For the text-containing cell, return its midpoint in (x, y) coordinate format. 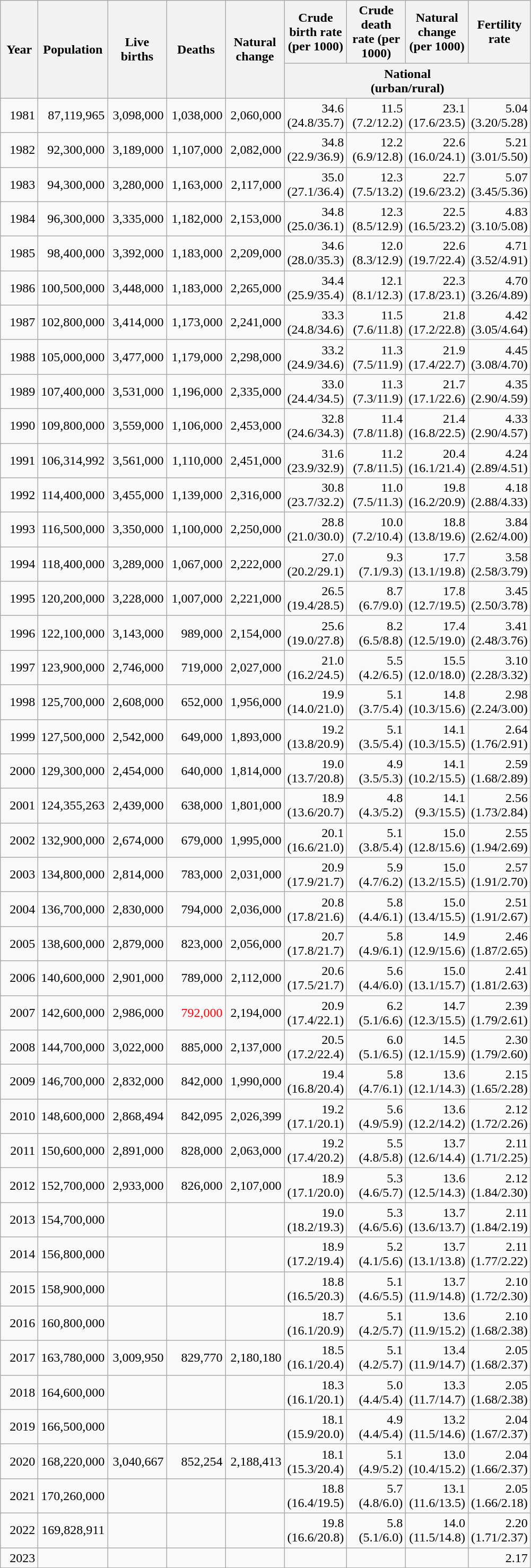
2,439,000 (137, 805)
106,314,992 (73, 460)
2,891,000 (137, 1151)
13.0 (10.4/15.2) (437, 1461)
2005 (19, 943)
2016 (19, 1323)
2,298,000 (255, 356)
823,000 (196, 943)
1997 (19, 667)
13.7 (13.1/13.8) (437, 1254)
2010 (19, 1116)
30.8 (23.7/32.2) (316, 495)
3,414,000 (137, 323)
18.9 (17.1/20.0) (316, 1185)
17.8 (12.7/19.5) (437, 598)
2008 (19, 1047)
120,200,000 (73, 598)
3,455,000 (137, 495)
2,027,000 (255, 667)
10.0 (7.2/10.4) (377, 529)
11.3 (7.3/11.9) (377, 391)
166,500,000 (73, 1427)
2,879,000 (137, 943)
2.59 (1.68/2.89) (500, 771)
2,933,000 (137, 1185)
3,392,000 (137, 254)
5.07 (3.45/5.36) (500, 185)
3,561,000 (137, 460)
107,400,000 (73, 391)
11.0 (7.5/11.3) (377, 495)
18.8 (16.5/20.3) (316, 1289)
17.7 (13.1/19.8) (437, 564)
20.4 (16.1/21.4) (437, 460)
12.1 (8.1/12.3) (377, 288)
158,900,000 (73, 1289)
11.5 (7.2/12.2) (377, 116)
2.51 (1.91/2.67) (500, 909)
18.9 (17.2/19.4) (316, 1254)
8.7 (6.7/9.0) (377, 598)
Fertility rate (500, 32)
2.05 (1.68/2.38) (500, 1392)
4.71 (3.52/4.91) (500, 254)
2.11 (1.71/2.25) (500, 1151)
1,990,000 (255, 1082)
2.15 (1.65/2.28) (500, 1082)
2.30 (1.79/2.60) (500, 1047)
21.4 (16.8/22.5) (437, 425)
3,040,667 (137, 1461)
2002 (19, 840)
1,007,000 (196, 598)
2.11 (1.84/2.19) (500, 1220)
2,026,399 (255, 1116)
2.57 (1.91/2.70) (500, 874)
4.70 (3.26/4.89) (500, 288)
2.12 (1.84/2.30) (500, 1185)
123,900,000 (73, 667)
2,316,000 (255, 495)
5.5 (4.8/5.8) (377, 1151)
2,454,000 (137, 771)
116,500,000 (73, 529)
638,000 (196, 805)
18.1 (15.3/20.4) (316, 1461)
102,800,000 (73, 323)
5.8 (5.1/6.0) (377, 1530)
2,082,000 (255, 150)
1,173,000 (196, 323)
87,119,965 (73, 116)
794,000 (196, 909)
134,800,000 (73, 874)
19.2 (13.8/20.9) (316, 736)
2,180,180 (255, 1358)
2021 (19, 1496)
26.5 (19.4/28.5) (316, 598)
13.2 (11.5/14.6) (437, 1427)
14.0 (11.5/14.8) (437, 1530)
160,800,000 (73, 1323)
169,828,911 (73, 1530)
6.0 (5.1/6.5) (377, 1047)
2,608,000 (137, 702)
129,300,000 (73, 771)
18.5 (16.1/20.4) (316, 1358)
2.56 (1.73/2.84) (500, 805)
124,355,263 (73, 805)
18.3 (16.1/20.1) (316, 1392)
13.1 (11.6/13.5) (437, 1496)
21.9 (17.4/22.7) (437, 356)
33.3 (24.8/34.6) (316, 323)
156,800,000 (73, 1254)
13.3 (11.7/14.7) (437, 1392)
19.0 (18.2/19.3) (316, 1220)
2,137,000 (255, 1047)
829,770 (196, 1358)
3,350,000 (137, 529)
1,182,000 (196, 219)
154,700,000 (73, 1220)
22.5 (16.5/23.2) (437, 219)
19.4 (16.8/20.4) (316, 1082)
2001 (19, 805)
1,106,000 (196, 425)
2,154,000 (255, 633)
3,448,000 (137, 288)
21.7 (17.1/22.6) (437, 391)
142,600,000 (73, 1012)
3,335,000 (137, 219)
3,098,000 (137, 116)
2013 (19, 1220)
Crude birth rate (per 1000) (316, 32)
23.1 (17.6/23.5) (437, 116)
4.9 (4.4/5.4) (377, 1427)
27.0 (20.2/29.1) (316, 564)
170,260,000 (73, 1496)
144,700,000 (73, 1047)
1981 (19, 116)
19.2 (17.4/20.2) (316, 1151)
5.7 (4.8/6.0) (377, 1496)
20.5 (17.2/22.4) (316, 1047)
5.6 (4.9/5.9) (377, 1116)
2000 (19, 771)
14.5 (12.1/15.9) (437, 1047)
18.7 (16.1/20.9) (316, 1323)
2017 (19, 1358)
2015 (19, 1289)
14.9 (12.9/15.6) (437, 943)
1984 (19, 219)
18.9 (13.6/20.7) (316, 805)
140,600,000 (73, 978)
National(urban/rural) (407, 81)
14.1 (10.3/15.5) (437, 736)
842,095 (196, 1116)
2,986,000 (137, 1012)
2.04 (1.66/2.37) (500, 1461)
5.1 (3.7/5.4) (377, 702)
5.9 (4.7/6.2) (377, 874)
5.3 (4.6/5.7) (377, 1185)
34.6 (28.0/35.3) (316, 254)
Crude death rate (per 1000) (377, 32)
2,056,000 (255, 943)
5.3 (4.6/5.6) (377, 1220)
4.35 (2.90/4.59) (500, 391)
20.8 (17.8/21.6) (316, 909)
96,300,000 (73, 219)
14.8 (10.3/15.6) (437, 702)
13.7 (12.6/14.4) (437, 1151)
2.04 (1.67/2.37) (500, 1427)
19.8 (16.2/20.9) (437, 495)
2012 (19, 1185)
Natural change (255, 49)
5.2 (4.1/5.6) (377, 1254)
2011 (19, 1151)
2,241,000 (255, 323)
2020 (19, 1461)
2023 (19, 1558)
34.8 (25.0/36.1) (316, 219)
148,600,000 (73, 1116)
2019 (19, 1427)
5.8 (4.7/6.1) (377, 1082)
125,700,000 (73, 702)
2,746,000 (137, 667)
2,250,000 (255, 529)
168,220,000 (73, 1461)
3.10 (2.28/3.32) (500, 667)
94,300,000 (73, 185)
652,000 (196, 702)
2,107,000 (255, 1185)
649,000 (196, 736)
5.04 (3.20/5.28) (500, 116)
1991 (19, 460)
28.8 (21.0/30.0) (316, 529)
2.46 (1.87/2.65) (500, 943)
2.41 (1.81/2.63) (500, 978)
1,196,000 (196, 391)
4.18 (2.88/4.33) (500, 495)
14.1 (10.2/15.5) (437, 771)
4.8 (4.3/5.2) (377, 805)
132,900,000 (73, 840)
20.6 (17.5/21.7) (316, 978)
2.11 (1.77/2.22) (500, 1254)
98,400,000 (73, 254)
15.0 (13.4/15.5) (437, 909)
783,000 (196, 874)
Live births (137, 49)
3,477,000 (137, 356)
9.3 (7.1/9.3) (377, 564)
2,194,000 (255, 1012)
4.83 (3.10/5.08) (500, 219)
19.0 (13.7/20.8) (316, 771)
13.6 (12.1/14.3) (437, 1082)
13.6 (12.2/14.2) (437, 1116)
20.9 (17.9/21.7) (316, 874)
15.0 (13.1/15.7) (437, 978)
31.6 (23.9/32.9) (316, 460)
136,700,000 (73, 909)
4.45 (3.08/4.70) (500, 356)
19.8 (16.6/20.8) (316, 1530)
21.0 (16.2/24.5) (316, 667)
1,179,000 (196, 356)
5.1 (3.5/5.4) (377, 736)
13.6 (11.9/15.2) (437, 1323)
1,100,000 (196, 529)
1987 (19, 323)
989,000 (196, 633)
2.39 (1.79/2.61) (500, 1012)
163,780,000 (73, 1358)
18.1 (15.9/20.0) (316, 1427)
100,500,000 (73, 288)
18.8 (16.4/19.5) (316, 1496)
2,031,000 (255, 874)
5.8 (4.9/6.1) (377, 943)
2,112,000 (255, 978)
21.8 (17.2/22.8) (437, 323)
8.2 (6.5/8.8) (377, 633)
32.8 (24.6/34.3) (316, 425)
2.55 (1.94/2.69) (500, 840)
2.10 (1.72/2.30) (500, 1289)
1,139,000 (196, 495)
105,000,000 (73, 356)
34.6 (24.8/35.7) (316, 116)
1992 (19, 495)
2.12 (1.72/2.26) (500, 1116)
3,009,950 (137, 1358)
14.7 (12.3/15.5) (437, 1012)
13.7 (13.6/13.7) (437, 1220)
2,901,000 (137, 978)
152,700,000 (73, 1185)
1993 (19, 529)
2,814,000 (137, 874)
2022 (19, 1530)
1,893,000 (255, 736)
2004 (19, 909)
5.5 (4.2/6.5) (377, 667)
2.20 (1.71/2.37) (500, 1530)
122,100,000 (73, 633)
2.17 (500, 1558)
3.58 (2.58/3.79) (500, 564)
2,060,000 (255, 116)
34.4 (25.9/35.4) (316, 288)
2.05 (1.66/2.18) (500, 1496)
15.0 (12.8/15.6) (437, 840)
2,063,000 (255, 1151)
Year (19, 49)
2,153,000 (255, 219)
1,107,000 (196, 150)
1982 (19, 150)
138,600,000 (73, 943)
1,038,000 (196, 116)
19.9 (14.0/21.0) (316, 702)
2,542,000 (137, 736)
4.33 (2.90/4.57) (500, 425)
Natural change (per 1000) (437, 32)
679,000 (196, 840)
15.0 (13.2/15.5) (437, 874)
25.6 (19.0/27.8) (316, 633)
2014 (19, 1254)
2.10 (1.68/2.38) (500, 1323)
1,801,000 (255, 805)
719,000 (196, 667)
1,067,000 (196, 564)
22.7 (19.6/23.2) (437, 185)
1990 (19, 425)
2,221,000 (255, 598)
2,036,000 (255, 909)
5.1 (4.9/5.2) (377, 1461)
852,254 (196, 1461)
13.4 (11.9/14.7) (437, 1358)
1999 (19, 736)
146,700,000 (73, 1082)
3,189,000 (137, 150)
20.1 (16.6/21.0) (316, 840)
4.9 (3.5/5.3) (377, 771)
13.6 (12.5/14.3) (437, 1185)
1998 (19, 702)
2,451,000 (255, 460)
4.24 (2.89/4.51) (500, 460)
2,453,000 (255, 425)
6.2 (5.1/6.6) (377, 1012)
17.4 (12.5/19.0) (437, 633)
12.2 (6.9/12.8) (377, 150)
14.1 (9.3/15.5) (437, 805)
2003 (19, 874)
1989 (19, 391)
109,800,000 (73, 425)
1,163,000 (196, 185)
5.0 (4.4/5.4) (377, 1392)
11.3 (7.5/11.9) (377, 356)
5.21 (3.01/5.50) (500, 150)
92,300,000 (73, 150)
35.0 (27.1/36.4) (316, 185)
2018 (19, 1392)
2,188,413 (255, 1461)
2006 (19, 978)
2.98 (2.24/3.00) (500, 702)
1988 (19, 356)
3,022,000 (137, 1047)
3,531,000 (137, 391)
1985 (19, 254)
33.0 (24.4/34.5) (316, 391)
2007 (19, 1012)
164,600,000 (73, 1392)
1,814,000 (255, 771)
2,117,000 (255, 185)
885,000 (196, 1047)
792,000 (196, 1012)
2,830,000 (137, 909)
1986 (19, 288)
3.41 (2.48/3.76) (500, 633)
15.5 (12.0/18.0) (437, 667)
2.64 (1.76/2.91) (500, 736)
2,209,000 (255, 254)
22.6 (19.7/22.4) (437, 254)
3.84 (2.62/4.00) (500, 529)
20.7 (17.8/21.7) (316, 943)
13.7 (11.9/14.8) (437, 1289)
1996 (19, 633)
22.3 (17.8/23.1) (437, 288)
127,500,000 (73, 736)
114,400,000 (73, 495)
18.8 (13.8/19.6) (437, 529)
2.05 (1.68/2.37) (500, 1358)
3.45 (2.50/3.78) (500, 598)
3,228,000 (137, 598)
1,956,000 (255, 702)
2,674,000 (137, 840)
12.0 (8.3/12.9) (377, 254)
20.9 (17.4/22.1) (316, 1012)
2,335,000 (255, 391)
33.2 (24.9/34.6) (316, 356)
789,000 (196, 978)
22.6 (16.0/24.1) (437, 150)
4.42 (3.05/4.64) (500, 323)
11.4 (7.8/11.8) (377, 425)
2,222,000 (255, 564)
118,400,000 (73, 564)
12.3 (8.5/12.9) (377, 219)
2,868,494 (137, 1116)
3,143,000 (137, 633)
1,110,000 (196, 460)
11.2 (7.8/11.5) (377, 460)
2009 (19, 1082)
11.5 (7.6/11.8) (377, 323)
5.8 (4.4/6.1) (377, 909)
1994 (19, 564)
3,280,000 (137, 185)
Population (73, 49)
19.2 (17.1/20.1) (316, 1116)
828,000 (196, 1151)
3,559,000 (137, 425)
5.1 (3.8/5.4) (377, 840)
Deaths (196, 49)
2,832,000 (137, 1082)
5.6 (4.4/6.0) (377, 978)
12.3 (7.5/13.2) (377, 185)
3,289,000 (137, 564)
1983 (19, 185)
34.8 (22.9/36.9) (316, 150)
826,000 (196, 1185)
640,000 (196, 771)
5.1 (4.6/5.5) (377, 1289)
842,000 (196, 1082)
1,995,000 (255, 840)
2,265,000 (255, 288)
1995 (19, 598)
150,600,000 (73, 1151)
